Locate the cell with the specified text and output its (x, y) center coordinate. 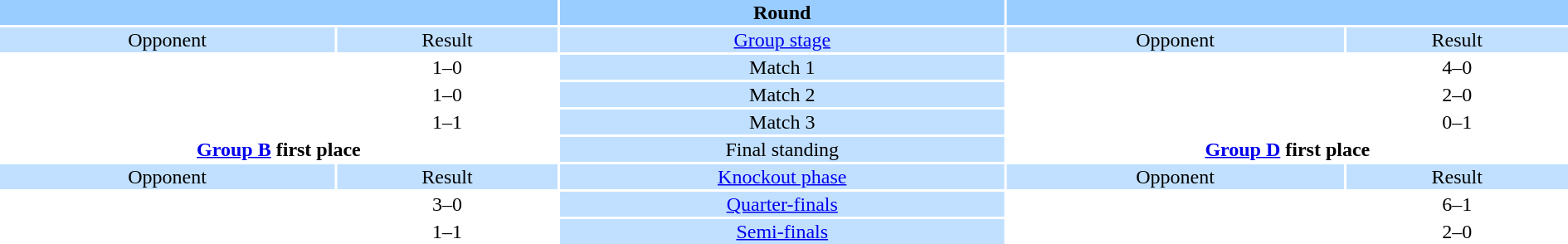
Semi-finals (782, 232)
Knockout phase (782, 177)
Group B first place (279, 149)
Match 2 (782, 95)
Group D first place (1288, 149)
Match 3 (782, 122)
3–0 (447, 204)
6–1 (1457, 204)
Match 1 (782, 67)
Round (782, 12)
Group stage (782, 40)
Quarter-finals (782, 204)
4–0 (1457, 67)
Final standing (782, 149)
0–1 (1457, 122)
